Provide the [X, Y] coordinate of the cell's center where the given text is located.  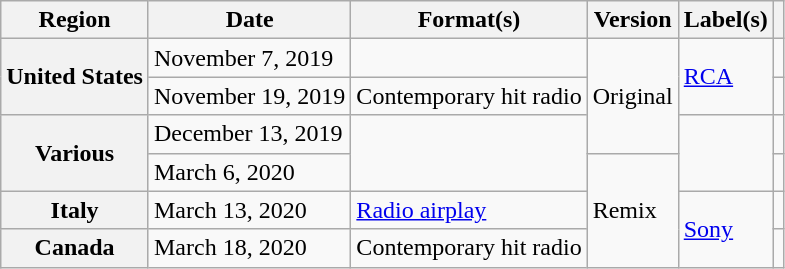
United States [75, 77]
Label(s) [726, 20]
RCA [726, 77]
March 18, 2020 [249, 248]
Canada [75, 248]
Region [75, 20]
Original [632, 96]
Italy [75, 210]
Sony [726, 229]
Format(s) [469, 20]
Various [75, 153]
December 13, 2019 [249, 134]
Remix [632, 210]
November 7, 2019 [249, 58]
Version [632, 20]
March 13, 2020 [249, 210]
November 19, 2019 [249, 96]
Radio airplay [469, 210]
Date [249, 20]
March 6, 2020 [249, 172]
